Return the (X, Y) coordinate for the center point of the cell that contains the specified text.  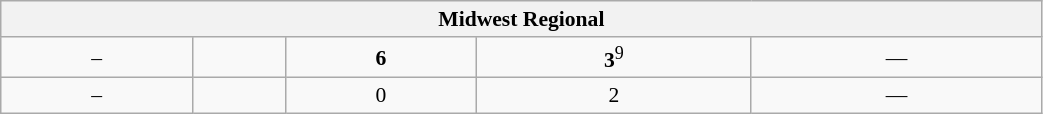
6 (381, 58)
0 (381, 96)
Midwest Regional (522, 19)
39 (614, 58)
2 (614, 96)
